Locate the cell with the specified text and output its (X, Y) center coordinate. 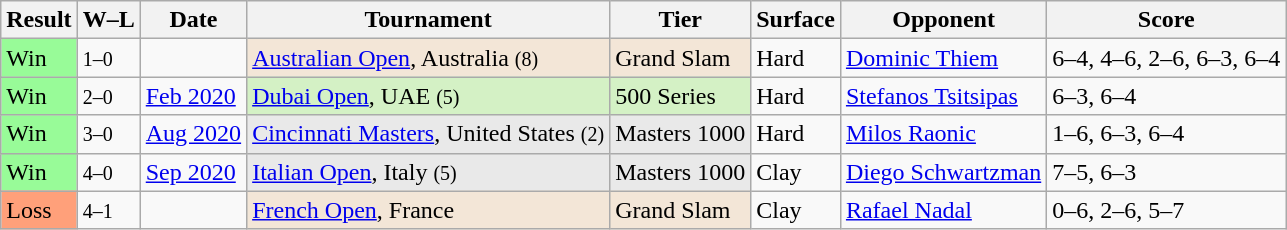
6–3, 6–4 (1166, 96)
Surface (796, 20)
Italian Open, Italy (5) (428, 172)
Dominic Thiem (943, 58)
Rafael Nadal (943, 210)
Milos Raonic (943, 134)
4–1 (108, 210)
Result (39, 20)
Australian Open, Australia (8) (428, 58)
4–0 (108, 172)
6–4, 4–6, 2–6, 6–3, 6–4 (1166, 58)
Diego Schwartzman (943, 172)
Dubai Open, UAE (5) (428, 96)
Opponent (943, 20)
Aug 2020 (193, 134)
Cincinnati Masters, United States (2) (428, 134)
1–0 (108, 58)
W–L (108, 20)
Date (193, 20)
French Open, France (428, 210)
Tournament (428, 20)
Loss (39, 210)
Score (1166, 20)
1–6, 6–3, 6–4 (1166, 134)
Sep 2020 (193, 172)
Stefanos Tsitsipas (943, 96)
7–5, 6–3 (1166, 172)
2–0 (108, 96)
500 Series (680, 96)
Tier (680, 20)
0–6, 2–6, 5–7 (1166, 210)
Feb 2020 (193, 96)
3–0 (108, 134)
